Pinpoint the cell where the given text exists, returning its (X, Y) midpoint coordinate. 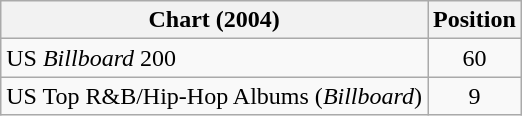
Chart (2004) (214, 20)
Position (475, 20)
US Billboard 200 (214, 58)
60 (475, 58)
US Top R&B/Hip-Hop Albums (Billboard) (214, 96)
9 (475, 96)
